Provide the (x, y) coordinate of the cell's center where the given text is located.  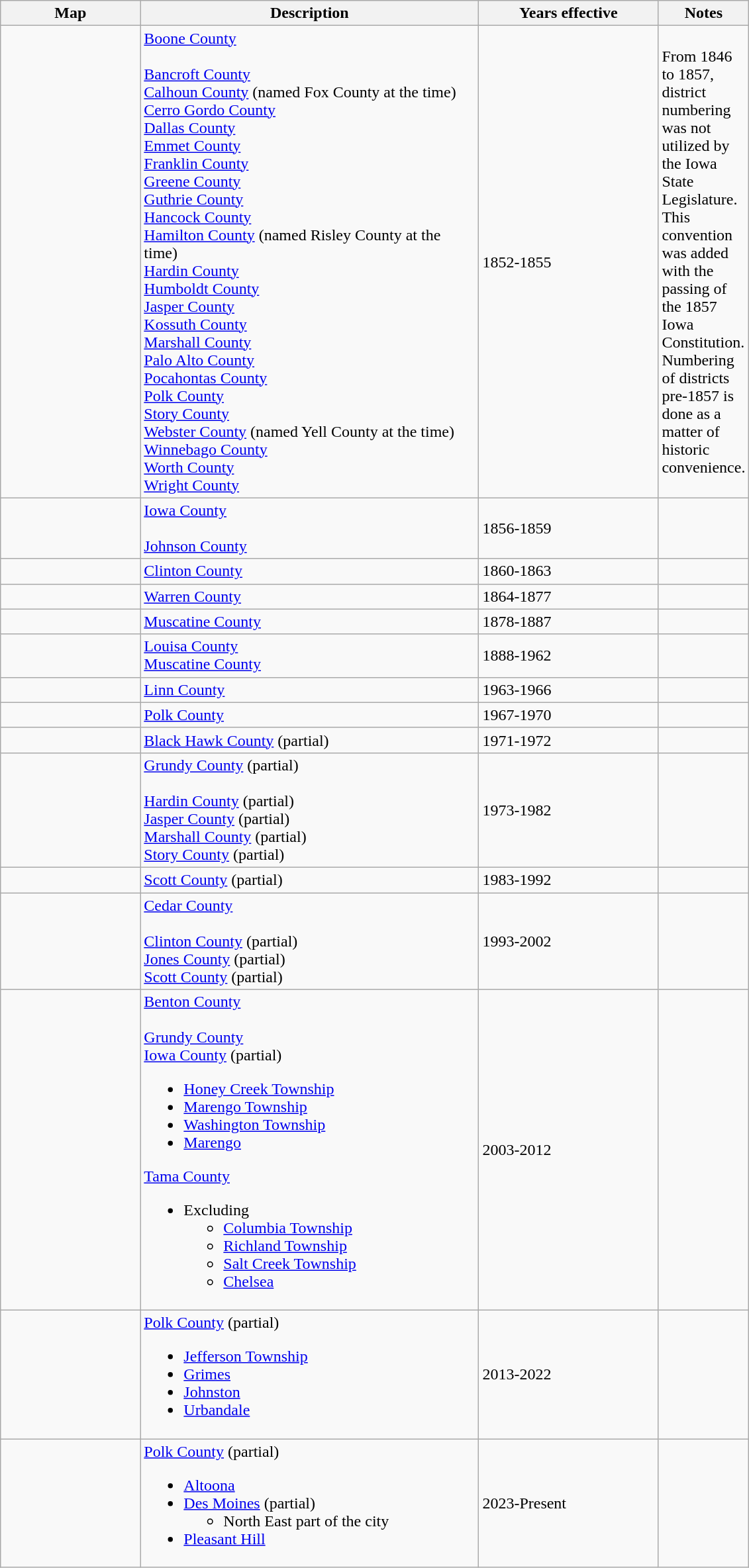
1993-2002 (568, 941)
1856-1859 (568, 528)
1963-1966 (568, 690)
Iowa CountyJohnson County (310, 528)
Notes (703, 13)
2013-2022 (568, 1375)
1967-1970 (568, 715)
Muscatine County (310, 622)
1878-1887 (568, 622)
1888-1962 (568, 655)
Map (70, 13)
Cedar CountyClinton County (partial) Jones County (partial) Scott County (partial) (310, 941)
Polk County (partial)Jefferson TownshipGrimesJohnstonUrbandale (310, 1375)
Clinton County (310, 571)
Polk County (partial)AltoonaDes Moines (partial)North East part of the cityPleasant Hill (310, 1503)
Description (310, 13)
Grundy County (partial)Hardin County (partial) Jasper County (partial) Marshall County (partial) Story County (partial) (310, 810)
Warren County (310, 596)
2023-Present (568, 1503)
2003-2012 (568, 1150)
1971-1972 (568, 740)
1983-1992 (568, 880)
Linn County (310, 690)
Black Hawk County (partial) (310, 740)
Louisa CountyMuscatine County (310, 655)
Polk County (310, 715)
1973-1982 (568, 810)
1860-1863 (568, 571)
Scott County (partial) (310, 880)
1864-1877 (568, 596)
1852-1855 (568, 262)
Years effective (568, 13)
